Return the (X, Y) coordinate for the center point of the cell that contains the specified text.  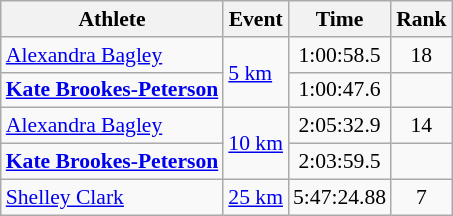
18 (422, 55)
Rank (422, 19)
14 (422, 126)
Event (256, 19)
Shelley Clark (112, 197)
5 km (256, 72)
10 km (256, 144)
2:03:59.5 (340, 162)
Athlete (112, 19)
1:00:47.6 (340, 90)
1:00:58.5 (340, 55)
2:05:32.9 (340, 126)
25 km (256, 197)
7 (422, 197)
5:47:24.88 (340, 197)
Time (340, 19)
